Identify which cell holds the provided text, then report its (X, Y) central coordinate. 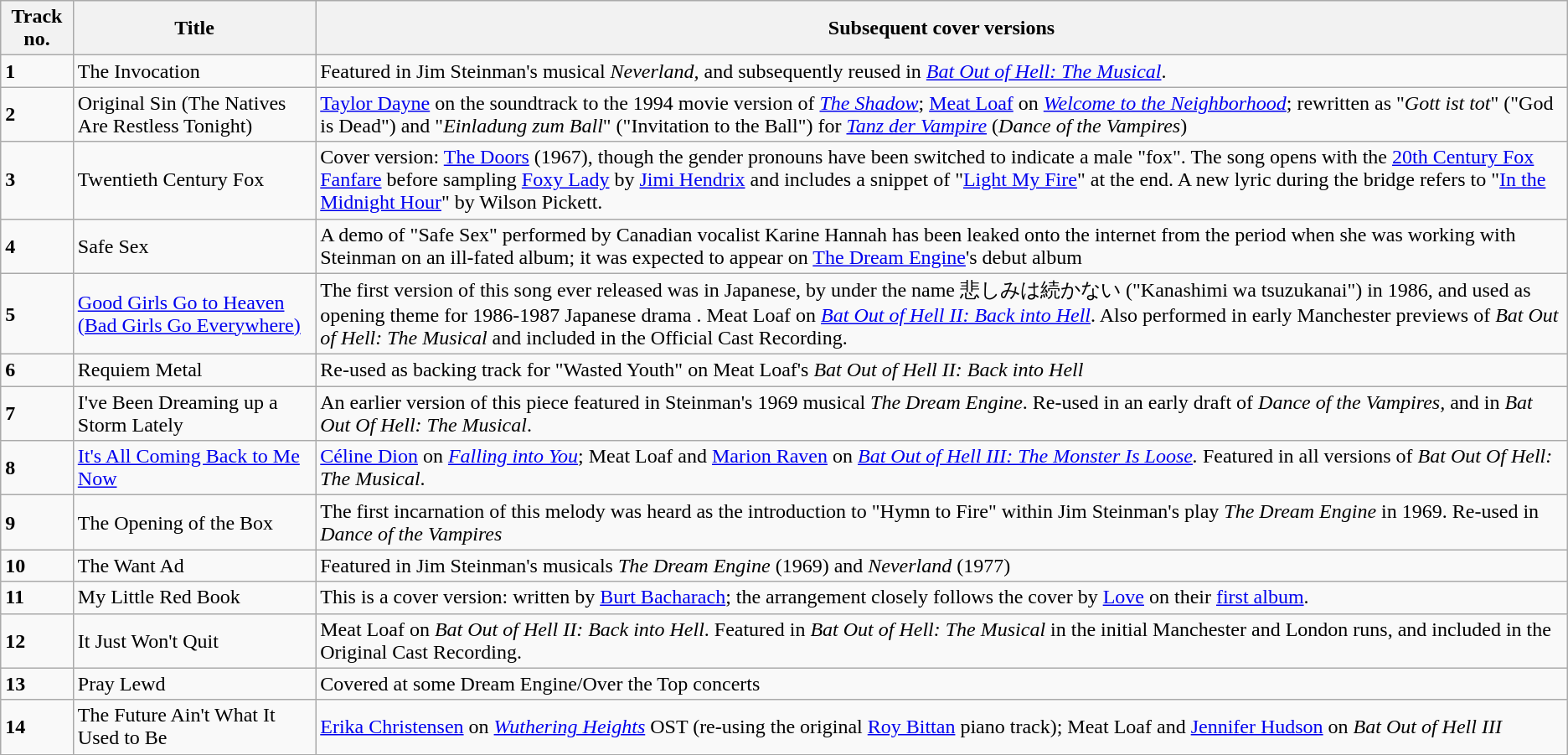
Re-used as backing track for "Wasted Youth" on Meat Loaf's Bat Out of Hell II: Back into Hell (941, 370)
Requiem Metal (194, 370)
Erika Christensen on Wuthering Heights OST (re-using the original Roy Bittan piano track); Meat Loaf and Jennifer Hudson on Bat Out of Hell III (941, 727)
Twentieth Century Fox (194, 180)
14 (37, 727)
The Invocation (194, 71)
11 (37, 597)
My Little Red Book (194, 597)
9 (37, 523)
Title (194, 28)
The Opening of the Box (194, 523)
12 (37, 640)
Pray Lewd (194, 684)
7 (37, 414)
I've Been Dreaming up a Storm Lately (194, 414)
Covered at some Dream Engine/Over the Top concerts (941, 684)
Original Sin (The Natives Are Restless Tonight) (194, 114)
It Just Won't Quit (194, 640)
Featured in Jim Steinman's musicals The Dream Engine (1969) and Neverland (1977) (941, 566)
2 (37, 114)
1 (37, 71)
Track no. (37, 28)
8 (37, 468)
Safe Sex (194, 246)
The Want Ad (194, 566)
It's All Coming Back to Me Now (194, 468)
10 (37, 566)
13 (37, 684)
Subsequent cover versions (941, 28)
Good Girls Go to Heaven (Bad Girls Go Everywhere) (194, 313)
6 (37, 370)
4 (37, 246)
This is a cover version: written by Burt Bacharach; the arrangement closely follows the cover by Love on their first album. (941, 597)
Featured in Jim Steinman's musical Neverland, and subsequently reused in Bat Out of Hell: The Musical. (941, 71)
The Future Ain't What It Used to Be (194, 727)
3 (37, 180)
5 (37, 313)
